Provide the [x, y] coordinate of the cell's center where the given text is located.  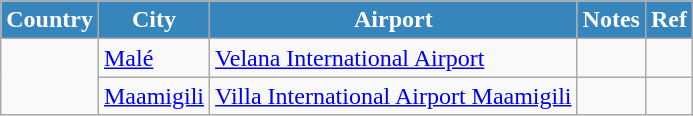
Notes [611, 20]
Villa International Airport Maamigili [394, 96]
Ref [668, 20]
Maamigili [154, 96]
Country [50, 20]
City [154, 20]
Airport [394, 20]
Velana International Airport [394, 58]
Malé [154, 58]
